Pinpoint the cell where the given text exists, returning its (x, y) midpoint coordinate. 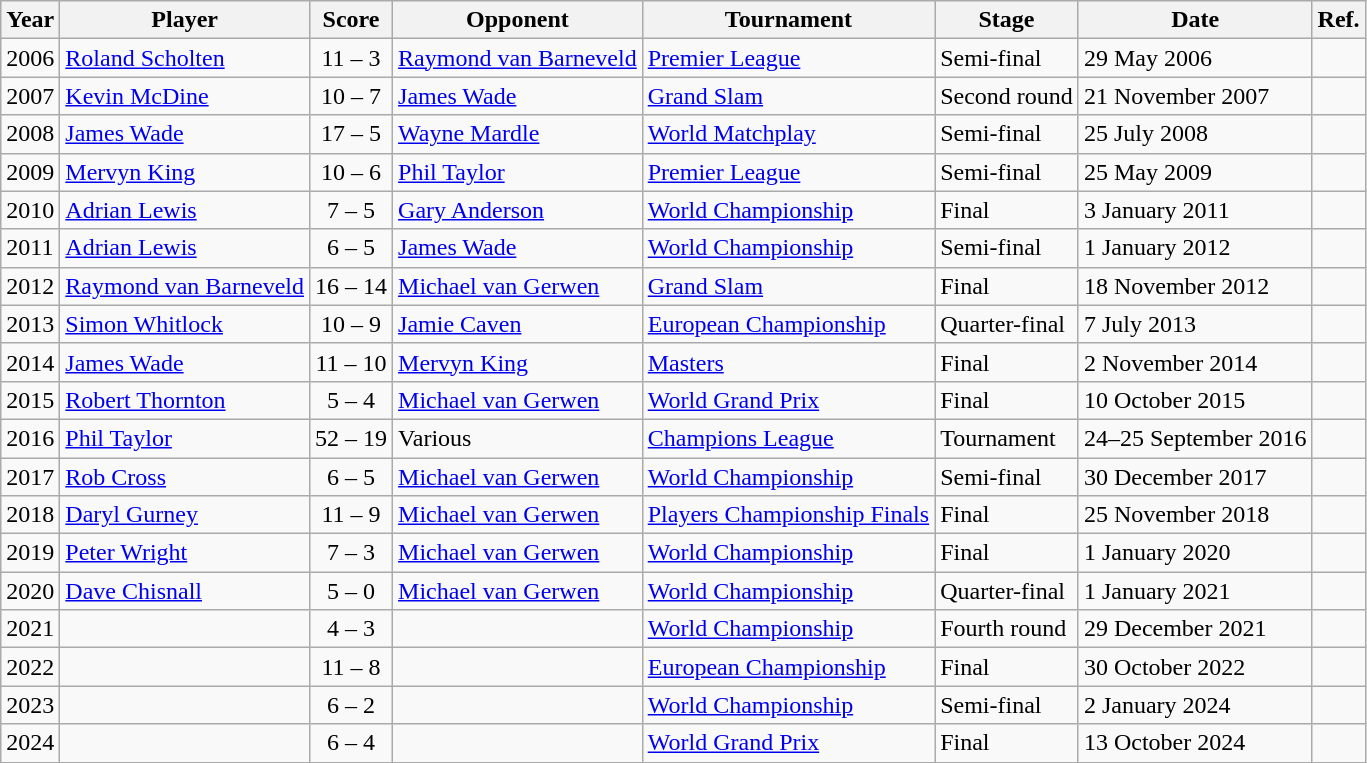
2015 (30, 400)
2011 (30, 248)
6 – 4 (350, 743)
29 December 2021 (1195, 629)
30 October 2022 (1195, 667)
24–25 September 2016 (1195, 438)
2009 (30, 172)
21 November 2007 (1195, 96)
Players Championship Finals (788, 515)
2019 (30, 553)
2020 (30, 591)
Year (30, 20)
World Matchplay (788, 134)
10 – 6 (350, 172)
2 January 2024 (1195, 705)
18 November 2012 (1195, 286)
25 July 2008 (1195, 134)
1 January 2020 (1195, 553)
2014 (30, 362)
10 – 7 (350, 96)
Roland Scholten (185, 58)
16 – 14 (350, 286)
Jamie Caven (518, 324)
2008 (30, 134)
13 October 2024 (1195, 743)
7 July 2013 (1195, 324)
5 – 0 (350, 591)
30 December 2017 (1195, 477)
7 – 5 (350, 210)
2023 (30, 705)
10 – 9 (350, 324)
Player (185, 20)
Wayne Mardle (518, 134)
Champions League (788, 438)
Ref. (1338, 20)
2022 (30, 667)
6 – 2 (350, 705)
Second round (1007, 96)
2012 (30, 286)
Fourth round (1007, 629)
Daryl Gurney (185, 515)
2006 (30, 58)
7 – 3 (350, 553)
52 – 19 (350, 438)
Kevin McDine (185, 96)
2007 (30, 96)
Rob Cross (185, 477)
2024 (30, 743)
5 – 4 (350, 400)
Masters (788, 362)
Peter Wright (185, 553)
Simon Whitlock (185, 324)
Score (350, 20)
2021 (30, 629)
Robert Thornton (185, 400)
25 November 2018 (1195, 515)
Opponent (518, 20)
2010 (30, 210)
11 – 9 (350, 515)
Gary Anderson (518, 210)
3 January 2011 (1195, 210)
1 January 2021 (1195, 591)
2016 (30, 438)
Various (518, 438)
10 October 2015 (1195, 400)
11 – 3 (350, 58)
Stage (1007, 20)
2018 (30, 515)
29 May 2006 (1195, 58)
4 – 3 (350, 629)
2017 (30, 477)
Date (1195, 20)
2013 (30, 324)
2 November 2014 (1195, 362)
11 – 8 (350, 667)
17 – 5 (350, 134)
11 – 10 (350, 362)
Dave Chisnall (185, 591)
25 May 2009 (1195, 172)
1 January 2012 (1195, 248)
